Return [X, Y] of the center of cell containing provided text 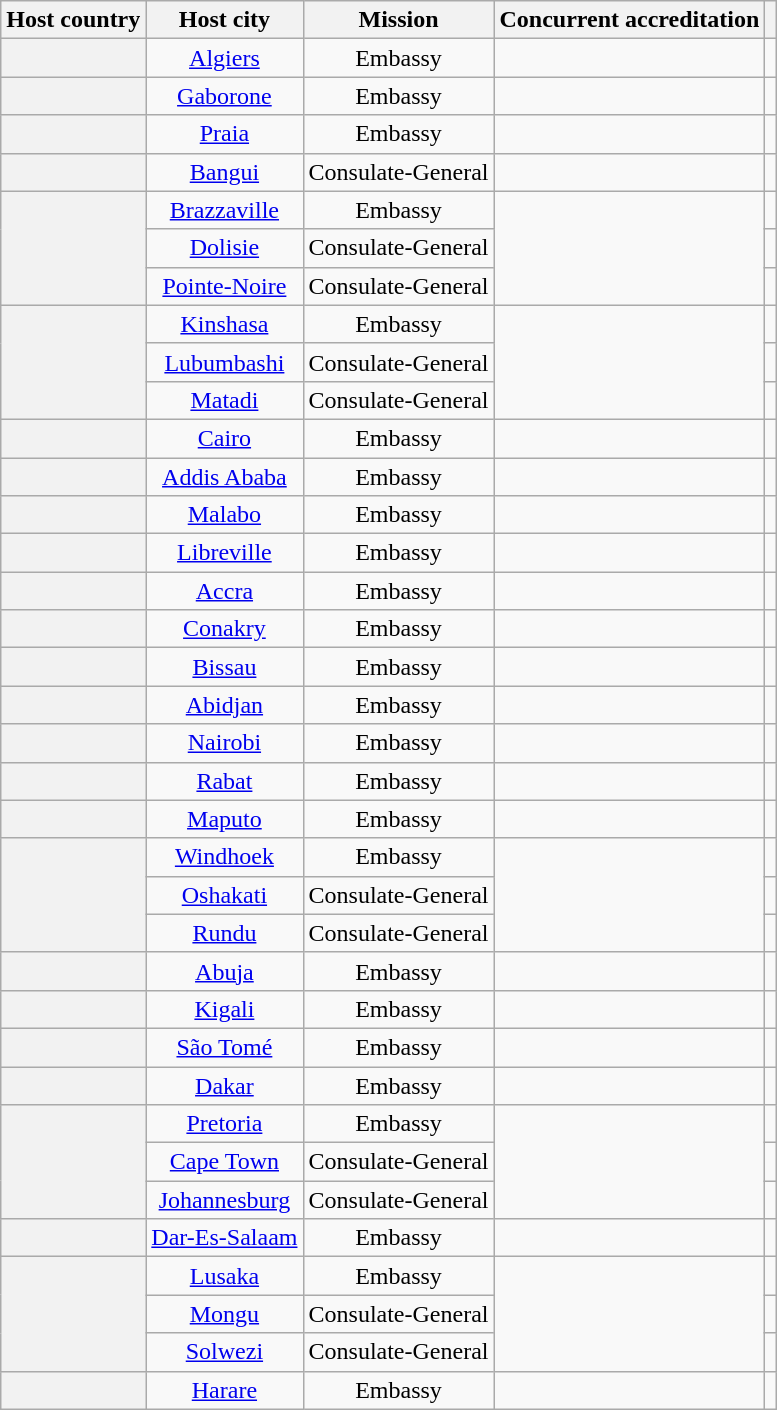
Host country [74, 20]
Dar-Es-Salaam [224, 1238]
Algiers [224, 58]
Dolisie [224, 248]
Rabat [224, 781]
Bissau [224, 667]
Kinshasa [224, 324]
Lubumbashi [224, 362]
Nairobi [224, 743]
Lusaka [224, 1276]
Harare [224, 1390]
Bangui [224, 172]
Brazzaville [224, 210]
Cairo [224, 438]
Mission [398, 20]
Pretoria [224, 1124]
Concurrent accreditation [630, 20]
Gaborone [224, 96]
Libreville [224, 553]
Windhoek [224, 857]
Host city [224, 20]
Matadi [224, 400]
Accra [224, 591]
Conakry [224, 629]
Pointe-Noire [224, 286]
Solwezi [224, 1352]
Cape Town [224, 1162]
Maputo [224, 819]
Malabo [224, 515]
Dakar [224, 1085]
Praia [224, 134]
São Tomé [224, 1047]
Mongu [224, 1314]
Kigali [224, 1009]
Oshakati [224, 895]
Addis Ababa [224, 477]
Abuja [224, 971]
Johannesburg [224, 1200]
Rundu [224, 933]
Abidjan [224, 705]
